Locate the cell with the specified text and output its (X, Y) center coordinate. 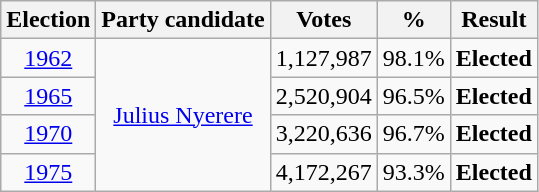
98.1% (414, 58)
2,520,904 (324, 96)
3,220,636 (324, 134)
1,127,987 (324, 58)
4,172,267 (324, 172)
1965 (48, 96)
93.3% (414, 172)
Votes (324, 20)
Election (48, 20)
1970 (48, 134)
% (414, 20)
1962 (48, 58)
96.7% (414, 134)
1975 (48, 172)
Party candidate (183, 20)
Result (494, 20)
Julius Nyerere (183, 115)
96.5% (414, 96)
